Output the [X, Y] coordinate of the center of the cell containing the given text.  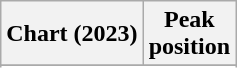
Chart (2023) [72, 34]
Peakposition [189, 34]
